Provide the (x, y) coordinate of the cell's center where the given text is located.  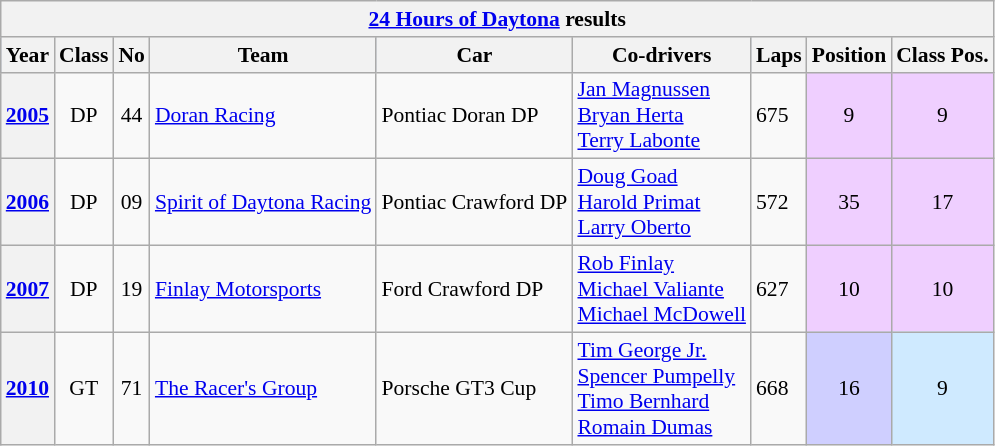
Ford Crawford DP (474, 290)
Jan Magnussen Bryan Herta Terry Labonte (662, 116)
572 (779, 202)
2005 (28, 116)
16 (849, 388)
No (132, 55)
Team (264, 55)
19 (132, 290)
Pontiac Crawford DP (474, 202)
Laps (779, 55)
Car (474, 55)
Year (28, 55)
Pontiac Doran DP (474, 116)
Doran Racing (264, 116)
627 (779, 290)
GT (84, 388)
44 (132, 116)
Doug Goad Harold Primat Larry Oberto (662, 202)
35 (849, 202)
675 (779, 116)
2006 (28, 202)
Spirit of Daytona Racing (264, 202)
2010 (28, 388)
Finlay Motorsports (264, 290)
Co-drivers (662, 55)
2007 (28, 290)
Class (84, 55)
71 (132, 388)
Porsche GT3 Cup (474, 388)
The Racer's Group (264, 388)
09 (132, 202)
Tim George Jr. Spencer Pumpelly Timo Bernhard Romain Dumas (662, 388)
24 Hours of Daytona results (498, 19)
668 (779, 388)
Class Pos. (942, 55)
Position (849, 55)
17 (942, 202)
Rob Finlay Michael Valiante Michael McDowell (662, 290)
